Locate the cell with the specified text and output its (x, y) center coordinate. 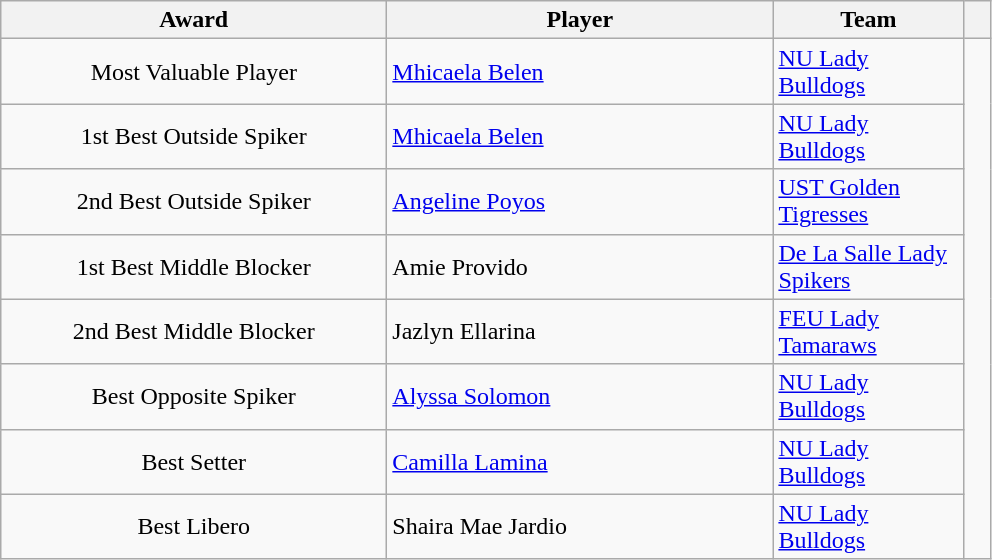
1st Best Outside Spiker (194, 136)
Team (868, 20)
De La Salle Lady Spikers (868, 266)
2nd Best Outside Spiker (194, 202)
Amie Provido (580, 266)
Alyssa Solomon (580, 396)
Award (194, 20)
Shaira Mae Jardio (580, 526)
Angeline Poyos (580, 202)
Camilla Lamina (580, 462)
1st Best Middle Blocker (194, 266)
Best Libero (194, 526)
2nd Best Middle Blocker (194, 332)
Jazlyn Ellarina (580, 332)
Player (580, 20)
FEU Lady Tamaraws (868, 332)
Most Valuable Player (194, 72)
UST Golden Tigresses (868, 202)
Best Opposite Spiker (194, 396)
Best Setter (194, 462)
